Determine the [x, y] coordinate at the center of the cell enclosing the given text.  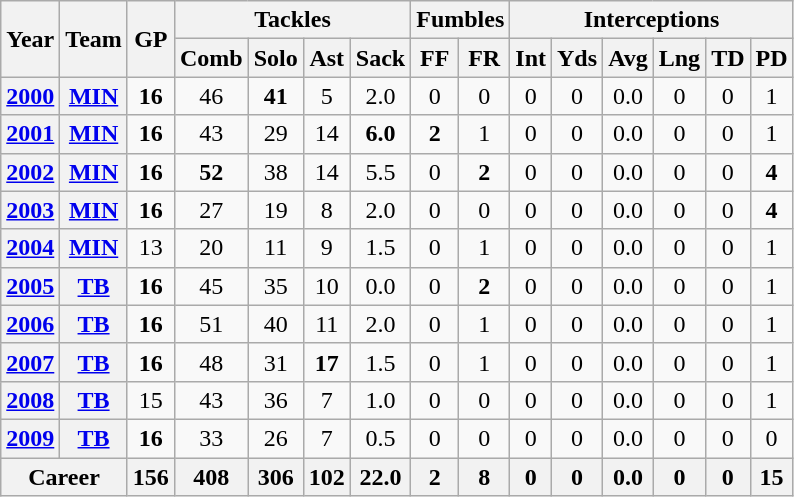
2007 [30, 362]
33 [211, 438]
40 [276, 324]
36 [276, 400]
2008 [30, 400]
Tackles [292, 20]
22.0 [380, 477]
52 [211, 172]
5.5 [380, 172]
FF [435, 58]
Lng [679, 58]
2000 [30, 96]
51 [211, 324]
19 [276, 210]
45 [211, 286]
35 [276, 286]
27 [211, 210]
17 [326, 362]
48 [211, 362]
46 [211, 96]
PD [772, 58]
Ast [326, 58]
38 [276, 172]
2003 [30, 210]
6.0 [380, 134]
1.0 [380, 400]
Avg [628, 58]
29 [276, 134]
Comb [211, 58]
Year [30, 39]
Yds [578, 58]
Career [64, 477]
GP [150, 39]
2006 [30, 324]
102 [326, 477]
Solo [276, 58]
26 [276, 438]
TD [728, 58]
5 [326, 96]
2009 [30, 438]
FR [484, 58]
Fumbles [460, 20]
9 [326, 248]
0.5 [380, 438]
306 [276, 477]
31 [276, 362]
2002 [30, 172]
156 [150, 477]
Interceptions [652, 20]
408 [211, 477]
Int [531, 58]
2001 [30, 134]
Sack [380, 58]
13 [150, 248]
41 [276, 96]
20 [211, 248]
2004 [30, 248]
10 [326, 286]
2005 [30, 286]
Team [94, 39]
